Detect which cell encompasses the target text, then output its (X, Y) center coordinate. 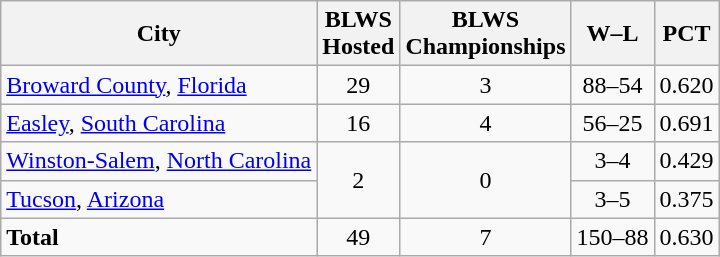
4 (486, 123)
Broward County, Florida (159, 85)
0.429 (686, 161)
7 (486, 237)
PCT (686, 34)
3–5 (612, 199)
Winston-Salem, North Carolina (159, 161)
2 (358, 180)
0.620 (686, 85)
0 (486, 180)
Easley, South Carolina (159, 123)
BLWSChampionships (486, 34)
0.630 (686, 237)
BLWSHosted (358, 34)
88–54 (612, 85)
29 (358, 85)
150–88 (612, 237)
56–25 (612, 123)
3–4 (612, 161)
3 (486, 85)
16 (358, 123)
0.691 (686, 123)
Total (159, 237)
City (159, 34)
Tucson, Arizona (159, 199)
W–L (612, 34)
49 (358, 237)
0.375 (686, 199)
